Find where the given text appears and provide that cell's center as (X, Y) coordinate. 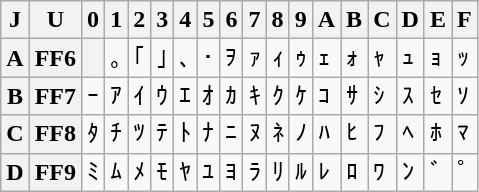
ﾚ (326, 172)
ﾔ (186, 172)
J (15, 20)
ﾆ (232, 134)
ﾐ (94, 172)
FF7 (55, 96)
ﾇ (254, 134)
ｬ (382, 58)
ｨ (278, 58)
｢ (140, 58)
ﾕ (208, 172)
F (465, 20)
ﾁ (116, 134)
ﾙ (300, 172)
9 (300, 20)
ｫ (354, 58)
ｧ (254, 58)
･ (208, 58)
ｪ (326, 58)
ｩ (300, 58)
ﾘ (278, 172)
ｱ (116, 96)
ﾗ (254, 172)
2 (140, 20)
ﾍ (410, 134)
ﾅ (208, 134)
ｳ (162, 96)
ｷ (254, 96)
0 (94, 20)
ｯ (465, 58)
ﾃ (162, 134)
FF6 (55, 58)
ﾏ (465, 134)
8 (278, 20)
ﾌ (382, 134)
ｴ (186, 96)
ﾄ (186, 134)
ｭ (410, 58)
4 (186, 20)
ｼ (382, 96)
ｿ (465, 96)
ﾜ (382, 172)
ﾒ (140, 172)
FF8 (55, 134)
ｻ (354, 96)
ｵ (208, 96)
ｮ (438, 58)
､ (186, 58)
1 (116, 20)
ﾖ (232, 172)
ｹ (300, 96)
7 (254, 20)
ｦ (232, 58)
ｶ (232, 96)
ﾞ (438, 172)
ﾎ (438, 134)
｣ (162, 58)
ｲ (140, 96)
E (438, 20)
ｾ (438, 96)
FF9 (55, 172)
3 (162, 20)
ﾈ (278, 134)
ﾉ (300, 134)
ﾓ (162, 172)
｡ (116, 58)
ﾛ (354, 172)
ﾟ (465, 172)
ﾂ (140, 134)
U (55, 20)
ｸ (278, 96)
ﾑ (116, 172)
ｰ (94, 96)
5 (208, 20)
ﾝ (410, 172)
6 (232, 20)
ﾊ (326, 134)
ｽ (410, 96)
ﾋ (354, 134)
ﾀ (94, 134)
ｺ (326, 96)
